Scan for the cell matching the given text and deliver its (X, Y) coordinate at center. 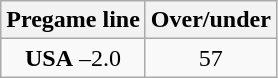
Pregame line (74, 20)
57 (210, 58)
USA –2.0 (74, 58)
Over/under (210, 20)
